Output the [X, Y] coordinate of the center of the cell containing the given text.  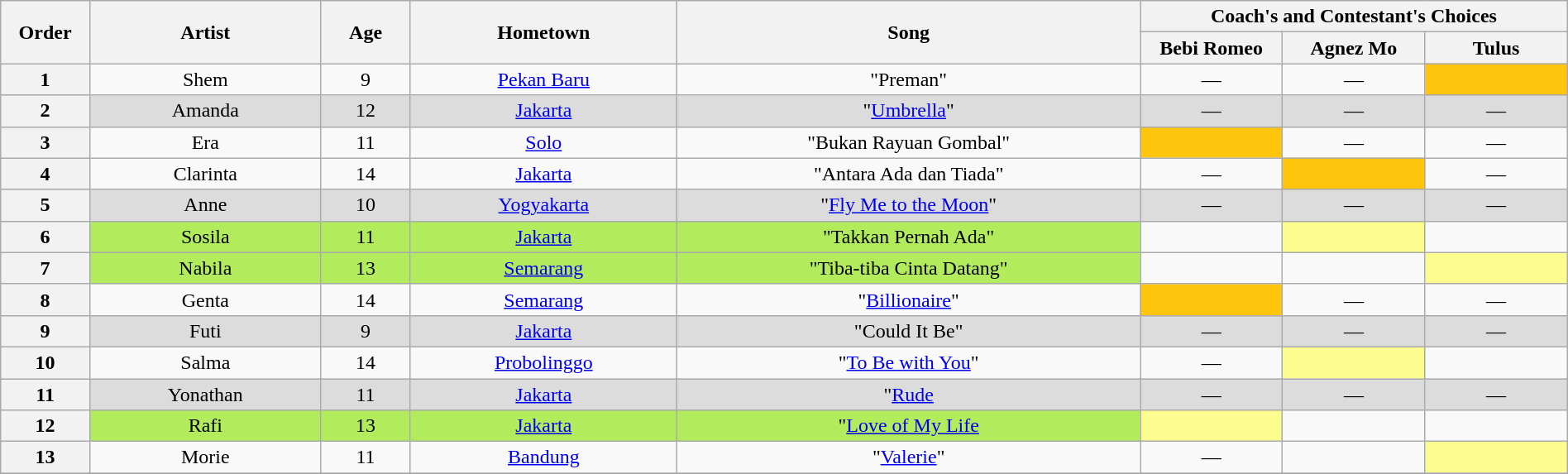
Hometown [544, 32]
Bandung [544, 457]
6 [45, 237]
Era [205, 142]
Yogyakarta [544, 205]
Bebi Romeo [1212, 48]
Song [909, 32]
2 [45, 111]
"Bukan Rayuan Gombal" [909, 142]
Order [45, 32]
3 [45, 142]
Tulus [1496, 48]
Shem [205, 79]
Sosila [205, 237]
8 [45, 299]
Pekan Baru [544, 79]
7 [45, 268]
Clarinta [205, 174]
Nabila [205, 268]
Morie [205, 457]
Age [366, 32]
Coach's and Contestant's Choices [1355, 17]
"Takkan Pernah Ada" [909, 237]
5 [45, 205]
"Rude [909, 395]
Solo [544, 142]
1 [45, 79]
"Valerie" [909, 457]
"Preman" [909, 79]
Salma [205, 362]
"Tiba-tiba Cinta Datang" [909, 268]
"Fly Me to the Moon" [909, 205]
Genta [205, 299]
"Could It Be" [909, 331]
"Umbrella" [909, 111]
4 [45, 174]
Agnez Mo [1354, 48]
"Love of My Life [909, 426]
Yonathan [205, 395]
Amanda [205, 111]
Rafi [205, 426]
Artist [205, 32]
Anne [205, 205]
"Billionaire" [909, 299]
Futi [205, 331]
"To Be with You" [909, 362]
Probolinggo [544, 362]
"Antara Ada dan Tiada" [909, 174]
